Provide the [x, y] coordinate of the cell's center where the given text is located.  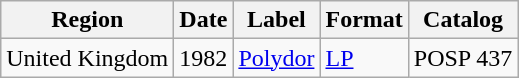
United Kingdom [88, 58]
LP [364, 58]
Polydor [276, 58]
Format [364, 20]
Catalog [463, 20]
Region [88, 20]
Label [276, 20]
Date [204, 20]
1982 [204, 58]
POSP 437 [463, 58]
